Output the [x, y] coordinate of the center of the cell containing the given text.  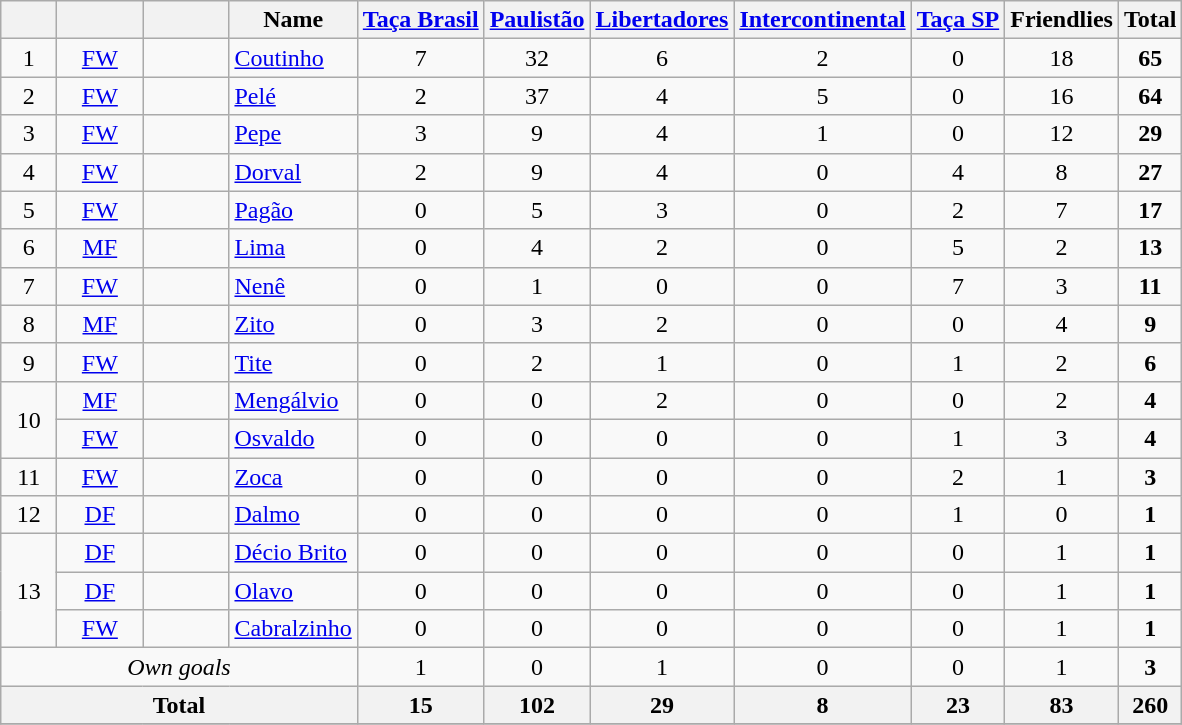
Paulistão [537, 20]
65 [1150, 58]
Lima [293, 248]
Taça Brasil [420, 20]
37 [537, 96]
Olavo [293, 591]
Dorval [293, 172]
Décio Brito [293, 553]
Osvaldo [293, 438]
Dalmo [293, 515]
17 [1150, 210]
Pelé [293, 96]
Tite [293, 362]
Nenê [293, 286]
32 [537, 58]
18 [1062, 58]
15 [420, 705]
Zito [293, 324]
64 [1150, 96]
102 [537, 705]
Pepe [293, 134]
10 [29, 419]
83 [1062, 705]
Own goals [180, 667]
23 [958, 705]
27 [1150, 172]
Libertadores [662, 20]
Coutinho [293, 58]
260 [1150, 705]
Taça SP [958, 20]
Cabralzinho [293, 629]
Pagão [293, 210]
Name [293, 20]
Mengálvio [293, 400]
Zoca [293, 477]
Friendlies [1062, 20]
Intercontinental [822, 20]
16 [1062, 96]
